Provide the [x, y] coordinate of the cell's center where the given text is located.  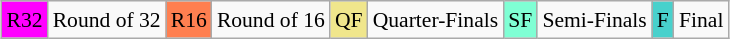
QF [349, 20]
F [663, 20]
R32 [25, 20]
SF [520, 20]
Round of 16 [271, 20]
Final [702, 20]
Quarter-Finals [436, 20]
Semi-Finals [594, 20]
R16 [189, 20]
Round of 32 [107, 20]
